Search for the cell housing the specified text and yield its [x, y] center coordinate. 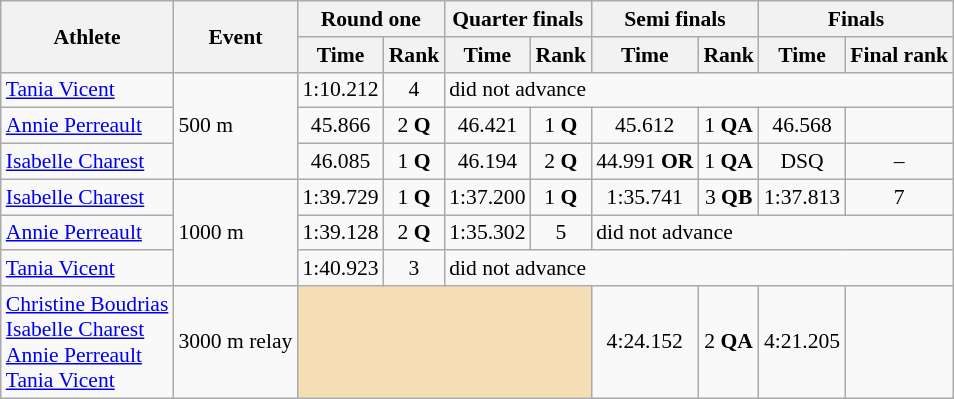
3000 m relay [235, 342]
Quarter finals [518, 19]
45.612 [644, 126]
5 [562, 233]
Round one [370, 19]
46.568 [802, 126]
4:21.205 [802, 342]
1:39.128 [340, 233]
44.991 OR [644, 162]
500 m [235, 126]
1:35.741 [644, 197]
1:37.200 [487, 197]
Semi finals [675, 19]
– [899, 162]
45.866 [340, 126]
46.085 [340, 162]
46.421 [487, 126]
4:24.152 [644, 342]
7 [899, 197]
1000 m [235, 232]
1:35.302 [487, 233]
1:39.729 [340, 197]
DSQ [802, 162]
3 QB [728, 197]
46.194 [487, 162]
Athlete [88, 36]
Finals [856, 19]
Event [235, 36]
1:10.212 [340, 90]
1:37.813 [802, 197]
3 [414, 269]
2 QA [728, 342]
Christine BoudriasIsabelle CharestAnnie PerreaultTania Vicent [88, 342]
Final rank [899, 55]
1:40.923 [340, 269]
4 [414, 90]
